Find where the given text appears and provide that cell's center as [X, Y] coordinate. 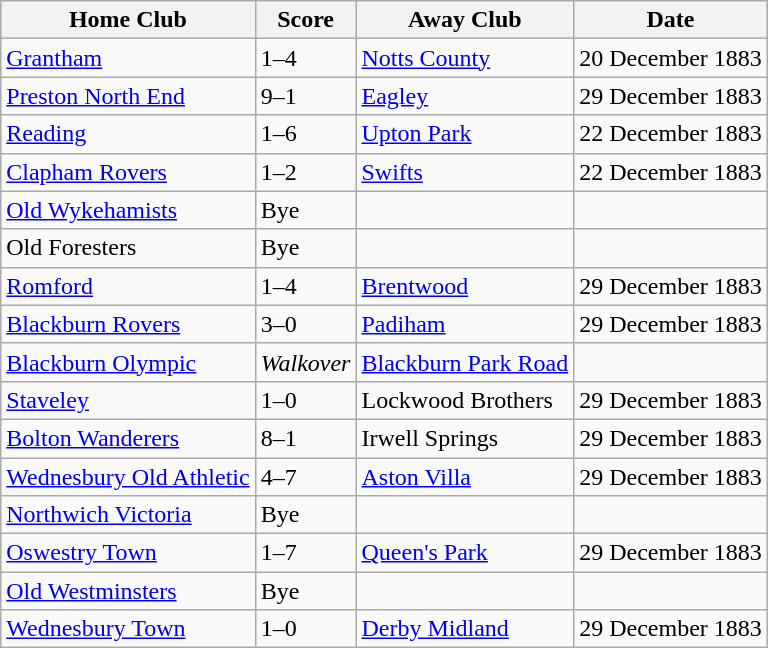
Wednesbury Old Athletic [128, 477]
1–2 [306, 172]
1–7 [306, 553]
Old Wykehamists [128, 210]
Home Club [128, 20]
Date [671, 20]
Brentwood [465, 286]
Padiham [465, 324]
Old Westminsters [128, 591]
Score [306, 20]
Staveley [128, 400]
Aston Villa [465, 477]
9–1 [306, 96]
Blackburn Park Road [465, 362]
Bolton Wanderers [128, 438]
Queen's Park [465, 553]
Reading [128, 134]
1–6 [306, 134]
Walkover [306, 362]
Blackburn Rovers [128, 324]
Notts County [465, 58]
Preston North End [128, 96]
Derby Midland [465, 629]
Old Foresters [128, 248]
Oswestry Town [128, 553]
Blackburn Olympic [128, 362]
Wednesbury Town [128, 629]
Upton Park [465, 134]
Northwich Victoria [128, 515]
3–0 [306, 324]
Lockwood Brothers [465, 400]
Clapham Rovers [128, 172]
Romford [128, 286]
20 December 1883 [671, 58]
Grantham [128, 58]
Eagley [465, 96]
Irwell Springs [465, 438]
4–7 [306, 477]
8–1 [306, 438]
Away Club [465, 20]
Swifts [465, 172]
